Provide the [x, y] coordinate of the cell's center where the given text is located.  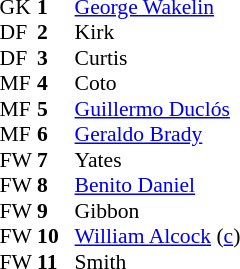
9 [56, 211]
7 [56, 160]
4 [56, 83]
5 [56, 109]
3 [56, 58]
2 [56, 33]
6 [56, 135]
8 [56, 185]
10 [56, 237]
